Pinpoint the cell where the given text exists, returning its [x, y] midpoint coordinate. 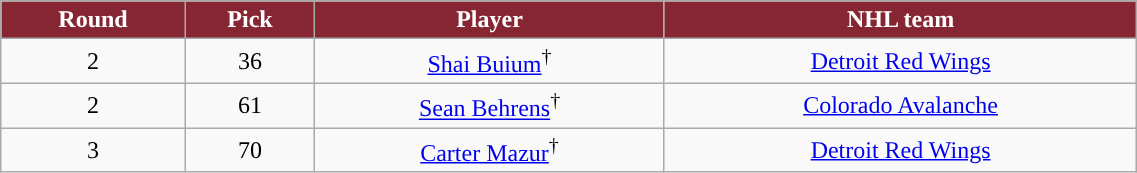
36 [250, 62]
Round [94, 20]
Player [490, 20]
NHL team [900, 20]
Pick [250, 20]
Carter Mazur† [490, 150]
61 [250, 106]
Colorado Avalanche [900, 106]
3 [94, 150]
Sean Behrens† [490, 106]
70 [250, 150]
Shai Buium† [490, 62]
